Search for the cell housing the specified text and yield its [x, y] center coordinate. 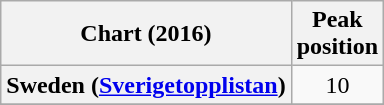
Peakposition [337, 34]
10 [337, 85]
Sweden (Sverigetopplistan) [146, 85]
Chart (2016) [146, 34]
